For the text-containing cell, return its midpoint in [x, y] coordinate format. 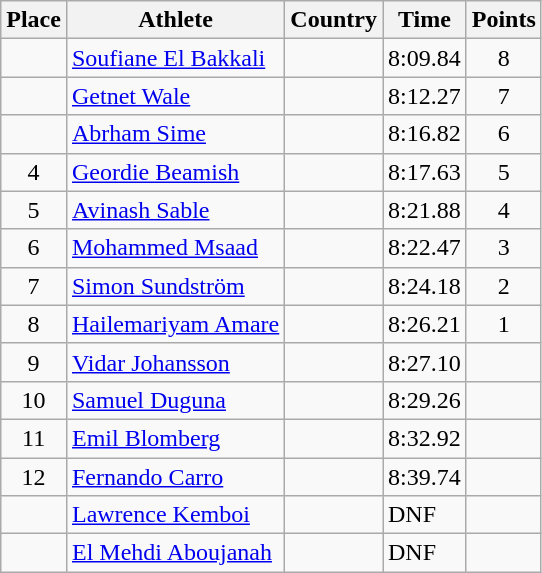
Place [34, 20]
Country [334, 20]
8:22.47 [424, 248]
Athlete [175, 20]
Soufiane El Bakkali [175, 58]
Points [504, 20]
8:29.26 [424, 400]
3 [504, 248]
Geordie Beamish [175, 172]
8:09.84 [424, 58]
Fernando Carro [175, 477]
8:12.27 [424, 96]
2 [504, 286]
Samuel Duguna [175, 400]
Lawrence Kemboi [175, 515]
10 [34, 400]
El Mehdi Aboujanah [175, 553]
8:27.10 [424, 362]
Mohammed Msaad [175, 248]
Abrham Sime [175, 134]
11 [34, 438]
1 [504, 324]
Vidar Johansson [175, 362]
8:32.92 [424, 438]
8:21.88 [424, 210]
8:26.21 [424, 324]
9 [34, 362]
Simon Sundström [175, 286]
Time [424, 20]
Avinash Sable [175, 210]
8:17.63 [424, 172]
8:16.82 [424, 134]
Emil Blomberg [175, 438]
8:39.74 [424, 477]
Hailemariyam Amare [175, 324]
Getnet Wale [175, 96]
8:24.18 [424, 286]
12 [34, 477]
